Capture the cell that displays the provided text and extract its [X, Y] central coordinate. 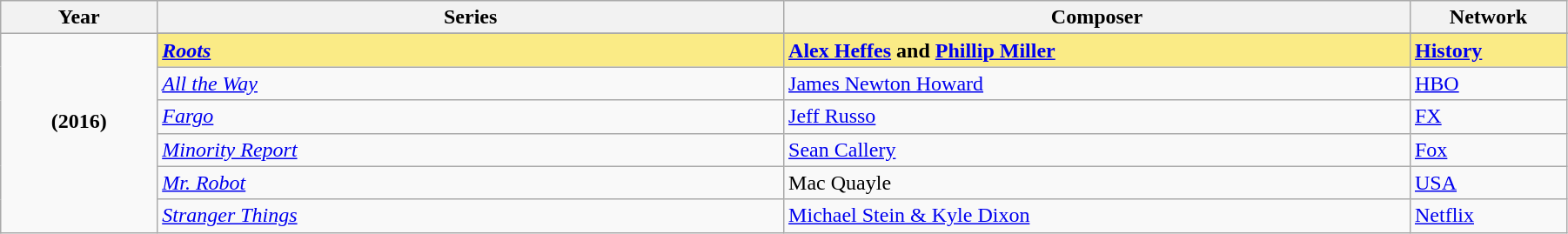
Netflix [1488, 216]
Minority Report [471, 150]
Mr. Robot [471, 183]
USA [1488, 183]
Fox [1488, 150]
Stranger Things [471, 216]
Jeff Russo [1097, 117]
Sean Callery [1097, 150]
Network [1488, 17]
Roots [471, 50]
(2016) [79, 133]
James Newton Howard [1097, 84]
FX [1488, 117]
Michael Stein & Kyle Dixon [1097, 216]
Composer [1097, 17]
Series [471, 17]
HBO [1488, 84]
Fargo [471, 117]
History [1488, 50]
Alex Heffes and Phillip Miller [1097, 50]
All the Way [471, 84]
Year [79, 17]
Mac Quayle [1097, 183]
